Locate the cell with the specified text and output its (x, y) center coordinate. 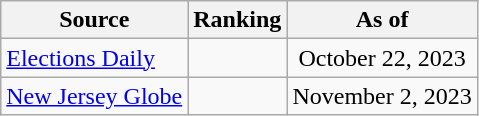
Source (94, 20)
Ranking (238, 20)
November 2, 2023 (382, 96)
October 22, 2023 (382, 58)
As of (382, 20)
Elections Daily (94, 58)
New Jersey Globe (94, 96)
